Output the (x, y) coordinate of the center of the cell containing the given text.  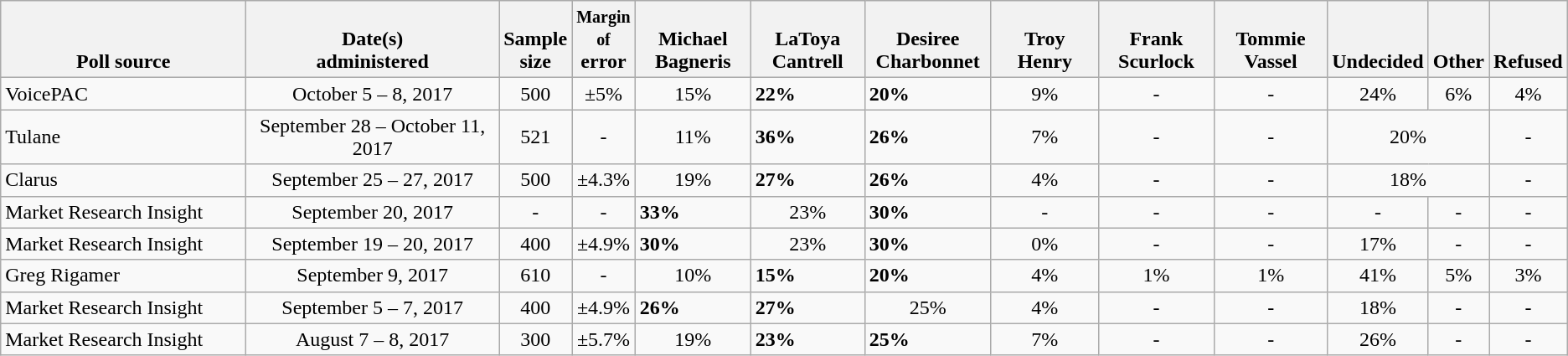
10% (693, 276)
Samplesize (536, 39)
±5.7% (603, 339)
6% (1458, 94)
September 20, 2017 (373, 212)
FrankScurlock (1156, 39)
24% (1378, 94)
September 19 – 20, 2017 (373, 244)
3% (1529, 276)
September 9, 2017 (373, 276)
±4.3% (603, 180)
0% (1044, 244)
Michael Bagneris (693, 39)
September 28 – October 11, 2017 (373, 137)
17% (1378, 244)
22% (807, 94)
VoicePAC (124, 94)
Margin oferror (603, 39)
Tulane (124, 137)
Troy Henry (1044, 39)
Poll source (124, 39)
October 5 – 8, 2017 (373, 94)
36% (807, 137)
41% (1378, 276)
Greg Rigamer (124, 276)
9% (1044, 94)
Date(s)administered (373, 39)
5% (1458, 276)
TommieVassel (1271, 39)
Undecided (1378, 39)
Clarus (124, 180)
521 (536, 137)
September 5 – 7, 2017 (373, 307)
33% (693, 212)
DesireeCharbonnet (928, 39)
±5% (603, 94)
Refused (1529, 39)
300 (536, 339)
August 7 – 8, 2017 (373, 339)
LaToyaCantrell (807, 39)
11% (693, 137)
610 (536, 276)
September 25 – 27, 2017 (373, 180)
Other (1458, 39)
